Provide the (x, y) coordinate of the cell's center where the given text is located.  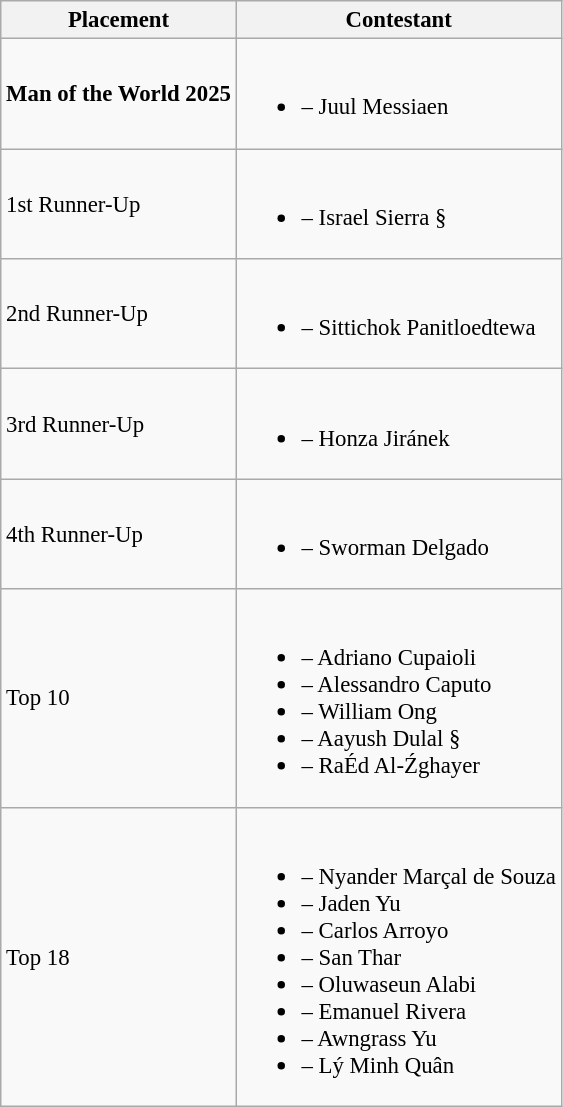
– Sittichok Panitloedtewa (398, 314)
– Adriano Cupaioli – Alessandro Caputo – William Ong – Aayush Dulal § – RaÉd Al-Źghayer (398, 698)
2nd Runner-Up (118, 314)
Man of the World 2025 (118, 94)
1st Runner-Up (118, 204)
– Juul Messiaen (398, 94)
– Israel Sierra § (398, 204)
– Sworman Delgado (398, 534)
– Honza Jiránek (398, 424)
Contestant (398, 20)
Top 10 (118, 698)
Placement (118, 20)
4th Runner-Up (118, 534)
3rd Runner-Up (118, 424)
Top 18 (118, 956)
– Nyander Marçal de Souza – Jaden Yu – Carlos Arroyo – San Thar – Oluwaseun Alabi – Emanuel Rivera – Awngrass Yu – Lý Minh Quân (398, 956)
